Extract the [x, y] coordinate from the center of the cell holding the provided text.  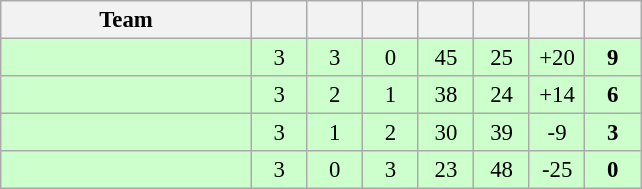
45 [446, 58]
Team [126, 20]
-9 [557, 133]
6 [613, 95]
+20 [557, 58]
38 [446, 95]
+14 [557, 95]
-25 [557, 170]
24 [502, 95]
25 [502, 58]
39 [502, 133]
48 [502, 170]
9 [613, 58]
30 [446, 133]
23 [446, 170]
